Output the (X, Y) coordinate of the center of the cell containing the given text.  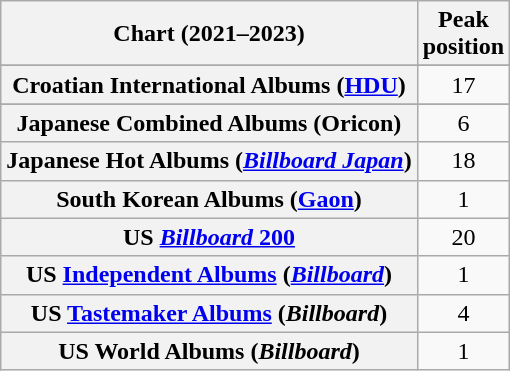
South Korean Albums (Gaon) (209, 199)
4 (463, 313)
17 (463, 85)
Peakposition (463, 34)
6 (463, 123)
Croatian International Albums (HDU) (209, 85)
US Billboard 200 (209, 237)
US Independent Albums (Billboard) (209, 275)
Chart (2021–2023) (209, 34)
Japanese Combined Albums (Oricon) (209, 123)
US World Albums (Billboard) (209, 351)
18 (463, 161)
Japanese Hot Albums (Billboard Japan) (209, 161)
20 (463, 237)
US Tastemaker Albums (Billboard) (209, 313)
